Provide the (X, Y) coordinate of the cell's center where the given text is located.  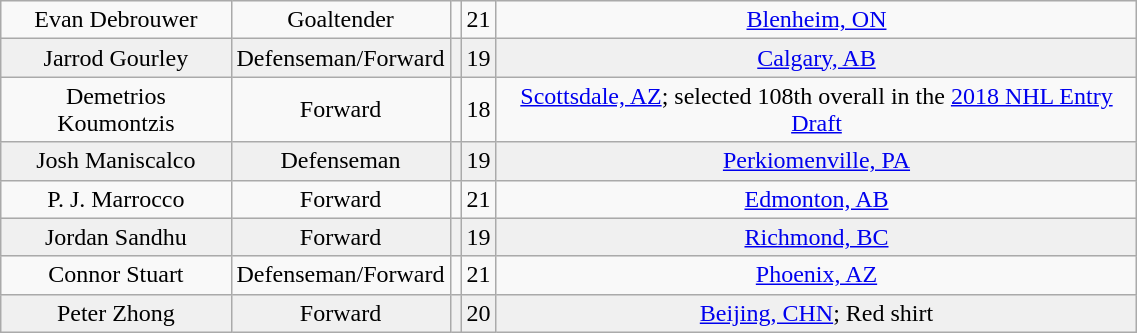
Jarrod Gourley (116, 58)
Jordan Sandhu (116, 237)
Blenheim, ON (816, 20)
Richmond, BC (816, 237)
Evan Debrouwer (116, 20)
Phoenix, AZ (816, 275)
Defenseman (340, 161)
20 (478, 313)
Josh Maniscalco (116, 161)
Demetrios Koumontzis (116, 110)
Calgary, AB (816, 58)
Connor Stuart (116, 275)
Goaltender (340, 20)
Edmonton, AB (816, 199)
Beijing, CHN; Red shirt (816, 313)
18 (478, 110)
Scottsdale, AZ; selected 108th overall in the 2018 NHL Entry Draft (816, 110)
Perkiomenville, PA (816, 161)
P. J. Marrocco (116, 199)
Peter Zhong (116, 313)
